Capture the cell that displays the provided text and extract its [X, Y] central coordinate. 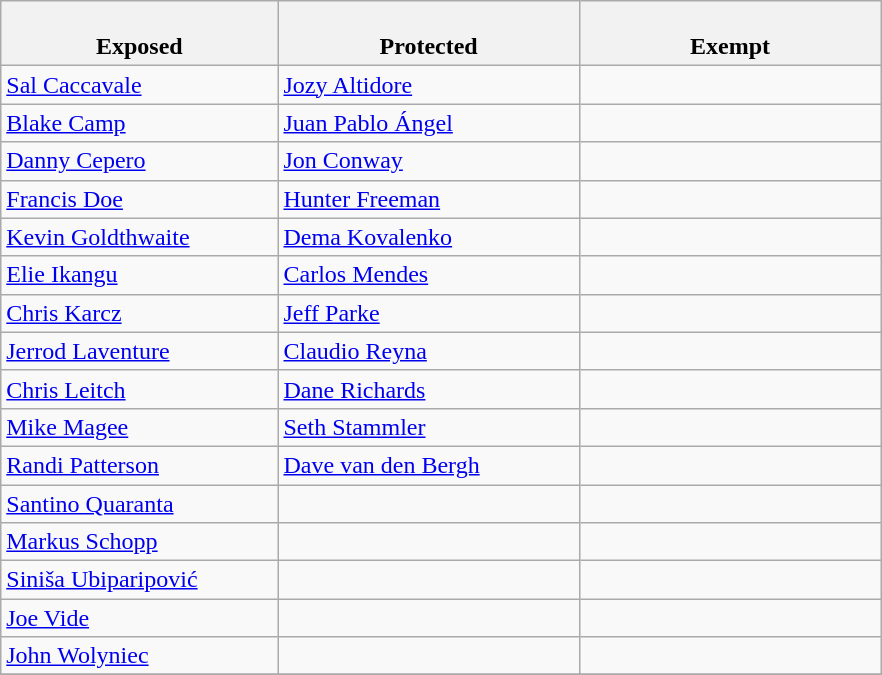
Chris Leitch [140, 389]
Claudio Reyna [428, 351]
Mike Magee [140, 427]
Dane Richards [428, 389]
Sal Caccavale [140, 85]
Danny Cepero [140, 161]
Jozy Altidore [428, 85]
John Wolyniec [140, 656]
Dema Kovalenko [428, 237]
Protected [428, 34]
Jeff Parke [428, 313]
Carlos Mendes [428, 275]
Seth Stammler [428, 427]
Siniša Ubiparipović [140, 580]
Joe Vide [140, 618]
Exempt [730, 34]
Randi Patterson [140, 465]
Markus Schopp [140, 542]
Dave van den Bergh [428, 465]
Blake Camp [140, 123]
Chris Karcz [140, 313]
Hunter Freeman [428, 199]
Elie Ikangu [140, 275]
Kevin Goldthwaite [140, 237]
Francis Doe [140, 199]
Exposed [140, 34]
Jerrod Laventure [140, 351]
Jon Conway [428, 161]
Santino Quaranta [140, 503]
Juan Pablo Ángel [428, 123]
